Identify which cell holds the provided text, then report its (x, y) central coordinate. 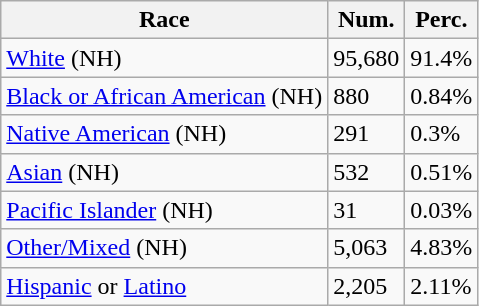
2.11% (442, 286)
0.3% (442, 134)
95,680 (366, 58)
Asian (NH) (164, 172)
4.83% (442, 248)
2,205 (366, 286)
Black or African American (NH) (164, 96)
White (NH) (164, 58)
532 (366, 172)
Native American (NH) (164, 134)
0.51% (442, 172)
0.03% (442, 210)
Num. (366, 20)
291 (366, 134)
Race (164, 20)
880 (366, 96)
91.4% (442, 58)
Other/Mixed (NH) (164, 248)
5,063 (366, 248)
31 (366, 210)
0.84% (442, 96)
Perc. (442, 20)
Hispanic or Latino (164, 286)
Pacific Islander (NH) (164, 210)
